Return (x, y) of the center of cell containing provided text 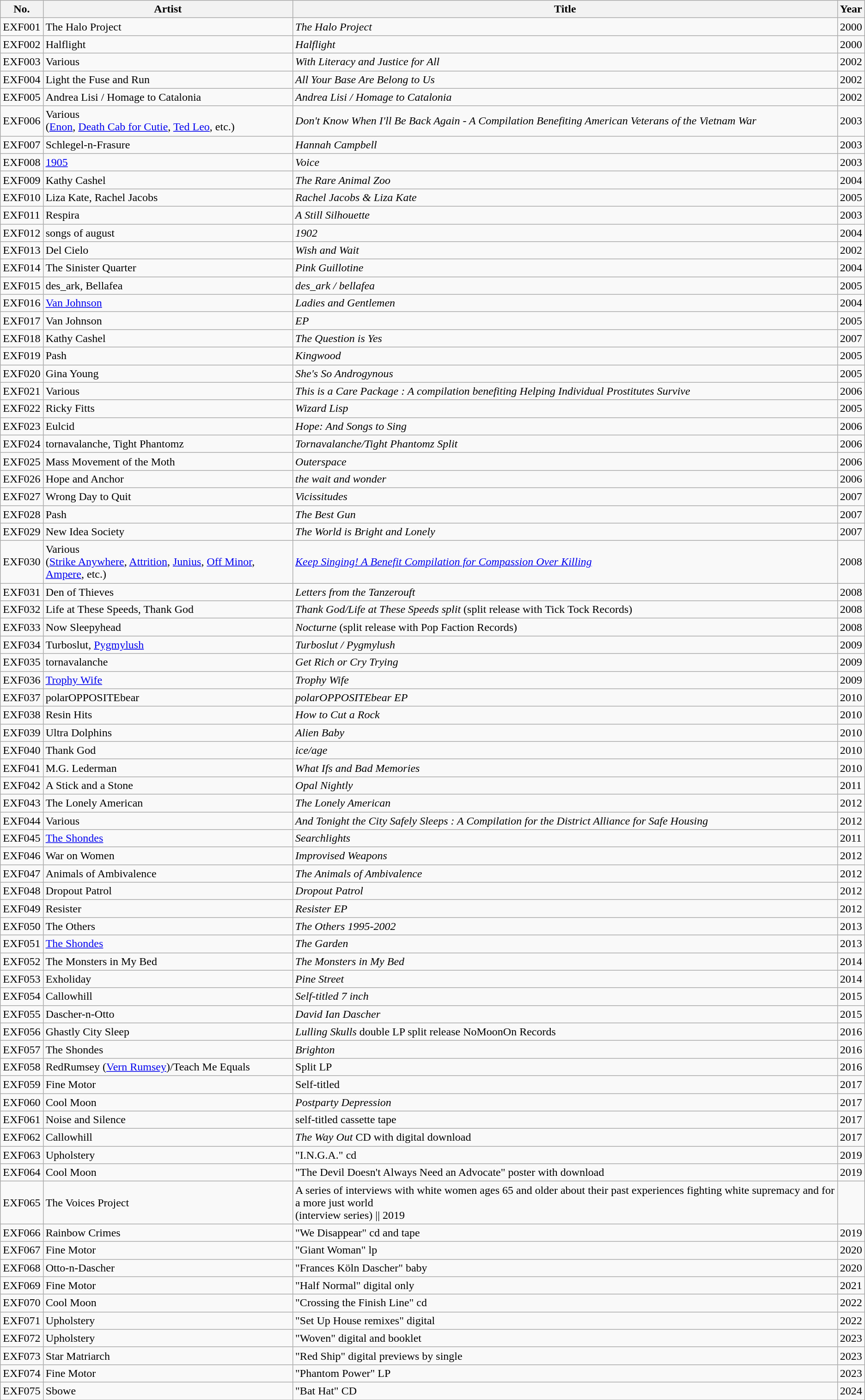
2024 (851, 1391)
M.G. Lederman (168, 768)
EXF025 (22, 461)
EP (566, 321)
Pink Guillotine (566, 268)
New Idea Society (168, 532)
Wizard Lisp (566, 409)
EXF038 (22, 715)
EXF009 (22, 180)
EXF031 (22, 592)
EXF075 (22, 1391)
Exholiday (168, 979)
EXF021 (22, 391)
"Set Up House remixes" digital (566, 1321)
EXF045 (22, 838)
David Ian Dascher (566, 1014)
Year (851, 9)
EXF070 (22, 1303)
the wait and wonder (566, 479)
EXF049 (22, 909)
The Others 1995-2002 (566, 926)
Wish and Wait (566, 251)
Wrong Day to Quit (168, 496)
War on Women (168, 856)
songs of august (168, 232)
Animals of Ambivalence (168, 874)
EXF060 (22, 1102)
Liza Kate, Rachel Jacobs (168, 197)
EXF028 (22, 514)
EXF062 (22, 1137)
"The Devil Doesn't Always Need an Advocate" poster with download (566, 1173)
EXF022 (22, 409)
Various(Strike Anywhere, Attrition, Junius, Off Minor, Ampere, etc.) (168, 562)
Star Matriarch (168, 1356)
EXF011 (22, 215)
EXF056 (22, 1032)
EXF035 (22, 662)
EXF058 (22, 1067)
Rainbow Crimes (168, 1233)
EXF019 (22, 356)
"I.N.G.A." cd (566, 1155)
EXF072 (22, 1338)
Eulcid (168, 426)
EXF007 (22, 145)
The Sinister Quarter (168, 268)
Schlegel-n-Frasure (168, 145)
EXF014 (22, 268)
"Frances Köln Dascher" baby (566, 1268)
Ultra Dolphins (168, 733)
The Others (168, 926)
Get Rich or Cry Trying (566, 662)
Otto-n-Dascher (168, 1268)
EXF071 (22, 1321)
2021 (851, 1285)
Don't Know When I'll Be Back Again - A Compilation Benefiting American Veterans of the Vietnam War (566, 121)
Turboslut / Pygmylush (566, 645)
Hope and Anchor (168, 479)
The Best Gun (566, 514)
EXF047 (22, 874)
EXF054 (22, 997)
EXF018 (22, 338)
EXF020 (22, 373)
Rachel Jacobs & Liza Kate (566, 197)
Searchlights (566, 838)
Respira (168, 215)
1905 (168, 162)
How to Cut a Rock (566, 715)
Tornavalanche/Tight Phantomz Split (566, 444)
EXF042 (22, 785)
Outerspace (566, 461)
With Literacy and Justice for All (566, 62)
Thank God (168, 750)
The Question is Yes (566, 338)
"Giant Woman" lp (566, 1250)
EXF052 (22, 961)
The Way Out CD with digital download (566, 1137)
Brighton (566, 1049)
EXF050 (22, 926)
EXF051 (22, 944)
1902 (566, 232)
No. (22, 9)
Keep Singing! A Benefit Compilation for Compassion Over Killing (566, 562)
EXF046 (22, 856)
Resister EP (566, 909)
EXF040 (22, 750)
"We Disappear" cd and tape (566, 1233)
Various(Enon, Death Cab for Cutie, Ted Leo, etc.) (168, 121)
EXF005 (22, 97)
EXF067 (22, 1250)
Mass Movement of the Moth (168, 461)
EXF026 (22, 479)
"Half Normal" digital only (566, 1285)
"Woven" digital and booklet (566, 1338)
des_ark / bellafea (566, 286)
EXF044 (22, 820)
EXF053 (22, 979)
EXF041 (22, 768)
Nocturne (split release with Pop Faction Records) (566, 627)
"Bat Hat" CD (566, 1391)
des_ark, Bellafea (168, 286)
EXF037 (22, 697)
Thank God/Life at These Speeds split (split release with Tick Tock Records) (566, 610)
EXF068 (22, 1268)
EXF073 (22, 1356)
Self-titled (566, 1084)
EXF033 (22, 627)
polarOPPOSITEbear (168, 697)
EXF002 (22, 44)
Den of Thieves (168, 592)
EXF003 (22, 62)
Ghastly City Sleep (168, 1032)
She's So Androgynous (566, 373)
EXF039 (22, 733)
Title (566, 9)
EXF065 (22, 1203)
Hope: And Songs to Sing (566, 426)
Vicissitudes (566, 496)
Dascher-n-Otto (168, 1014)
"Crossing the Finish Line" cd (566, 1303)
Hannah Campbell (566, 145)
EXF016 (22, 303)
The Garden (566, 944)
A Stick and a Stone (168, 785)
Opal Nightly (566, 785)
Improvised Weapons (566, 856)
Light the Fuse and Run (168, 79)
Voice (566, 162)
EXF013 (22, 251)
EXF066 (22, 1233)
Life at These Speeds, Thank God (168, 610)
And Tonight the City Safely Sleeps : A Compilation for the District Alliance for Safe Housing (566, 820)
"Red Ship" digital previews by single (566, 1356)
EXF061 (22, 1120)
EXF043 (22, 803)
The Rare Animal Zoo (566, 180)
What Ifs and Bad Memories (566, 768)
The Voices Project (168, 1203)
Lulling Skulls double LP split release NoMoonOn Records (566, 1032)
EXF057 (22, 1049)
tornavalanche (168, 662)
Gina Young (168, 373)
EXF027 (22, 496)
Split LP (566, 1067)
Kingwood (566, 356)
EXF012 (22, 232)
ice/age (566, 750)
"Phantom Power" LP (566, 1373)
RedRumsey (Vern Rumsey)/Teach Me Equals (168, 1067)
Letters from the Tanzerouft (566, 592)
EXF069 (22, 1285)
EXF059 (22, 1084)
The World is Bright and Lonely (566, 532)
EXF063 (22, 1155)
Resin Hits (168, 715)
EXF017 (22, 321)
tornavalanche, Tight Phantomz (168, 444)
EXF006 (22, 121)
Ricky Fitts (168, 409)
Postparty Depression (566, 1102)
A Still Silhouette (566, 215)
Ladies and Gentlemen (566, 303)
Turboslut, Pygmylush (168, 645)
EXF015 (22, 286)
Resister (168, 909)
Del Cielo (168, 251)
Artist (168, 9)
EXF030 (22, 562)
self-titled cassette tape (566, 1120)
Alien Baby (566, 733)
polarOPPOSITEbear EP (566, 697)
EXF004 (22, 79)
EXF024 (22, 444)
The Animals of Ambivalence (566, 874)
This is a Care Package : A compilation benefiting Helping Individual Prostitutes Survive (566, 391)
EXF001 (22, 27)
EXF010 (22, 197)
EXF032 (22, 610)
Self-titled 7 inch (566, 997)
EXF064 (22, 1173)
EXF008 (22, 162)
EXF036 (22, 680)
Noise and Silence (168, 1120)
EXF023 (22, 426)
Sbowe (168, 1391)
EXF048 (22, 891)
EXF029 (22, 532)
EXF055 (22, 1014)
Now Sleepyhead (168, 627)
EXF074 (22, 1373)
All Your Base Are Belong to Us (566, 79)
Pine Street (566, 979)
EXF034 (22, 645)
